Provide the (X, Y) coordinate of the cell's center where the given text is located.  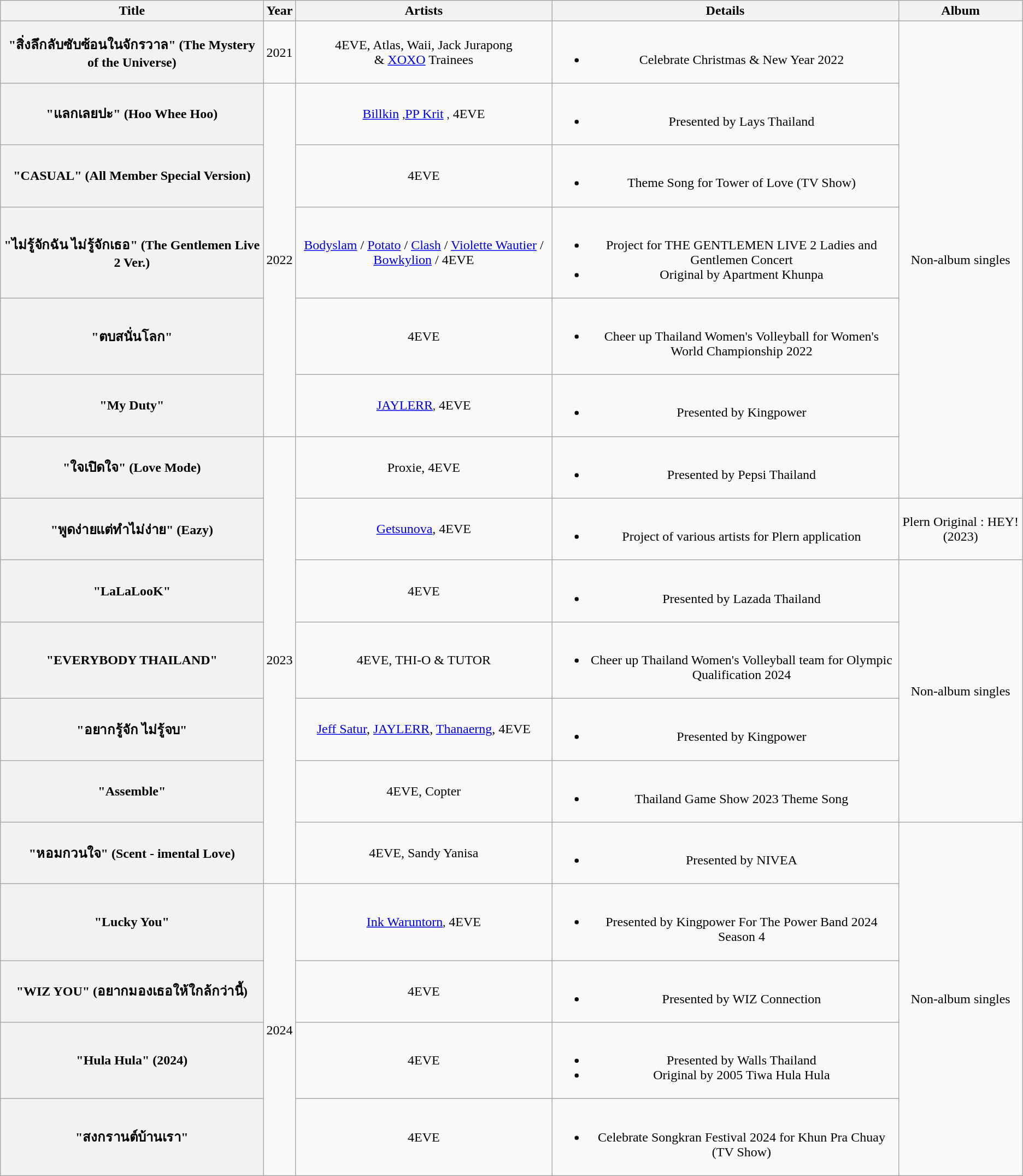
Project of various artists for Plern application (725, 529)
Title (132, 11)
Album (961, 11)
"ตบสนั่นโลก" (132, 336)
Details (725, 11)
4EVE, Copter (424, 791)
"Lucky You" (132, 922)
Presented by Lays Thailand (725, 114)
Project for THE GENTLEMEN LIVE 2 Ladies and Gentlemen ConcertOriginal by Apartment Khunpa (725, 253)
"ไม่รู้จักฉัน ไม่รู้จักเธอ" (The Gentlemen Live 2 Ver.) (132, 253)
"สงกรานต์บ้านเรา" (132, 1137)
JAYLERR, 4EVE (424, 406)
"แลกเลยปะ" (Hoo Whee Hoo) (132, 114)
"อยากรู้จัก ไม่รู้จบ" (132, 729)
Jeff Satur, JAYLERR, Thanaerng, 4EVE (424, 729)
Year (280, 11)
Presented by WIZ Connection (725, 992)
Celebrate Christmas & New Year 2022 (725, 52)
"พูดง่ายแต่ทำไม่ง่าย" (Eazy) (132, 529)
Artists (424, 11)
4EVE, Sandy Yanisa (424, 853)
Theme Song for Tower of Love (TV Show) (725, 176)
Presented by NIVEA (725, 853)
Proxie, 4EVE (424, 467)
Presented by Walls ThailandOriginal by 2005 Tiwa Hula Hula (725, 1061)
"WIZ YOU" (อยากมองเธอให้ใกล้กว่านี้) (132, 992)
4EVE, Atlas, Waii, Jack Jurapong& XOXO Trainees (424, 52)
2024 (280, 1030)
Presented by Lazada Thailand (725, 590)
Bodyslam / Potato / Clash / Violette Wautier / Bowkylion / 4EVE (424, 253)
Presented by Kingpower For The Power Band 2024 Season 4 (725, 922)
"Hula Hula" (2024) (132, 1061)
"EVERYBODY THAILAND" (132, 660)
Cheer up Thailand Women's Volleyball for Women's World Championship 2022 (725, 336)
Presented by Pepsi Thailand (725, 467)
Cheer up Thailand Women's Volleyball team for Olympic Qualification 2024 (725, 660)
4EVE, THI-O & TUTOR (424, 660)
Thailand Game Show 2023 Theme Song (725, 791)
Ink Waruntorn, 4EVE (424, 922)
"My Duty" (132, 406)
2021 (280, 52)
"Assemble" (132, 791)
2023 (280, 660)
"สิ่งลึกลับซับซ้อนในจักรวาล" (The Mystery of the Universe) (132, 52)
"ใจเปิดใจ" (Love Mode) (132, 467)
Billkin ,PP Krit , 4EVE (424, 114)
Plern Original : HEY! (2023) (961, 529)
"LaLaLooK" (132, 590)
Celebrate Songkran Festival 2024 for Khun Pra Chuay (TV Show) (725, 1137)
Getsunova, 4EVE (424, 529)
"หอมกวนใจ" (Scent - imental Love) (132, 853)
2022 (280, 260)
"CASUAL" (All Member Special Version) (132, 176)
